Capture the cell that displays the provided text and extract its [X, Y] central coordinate. 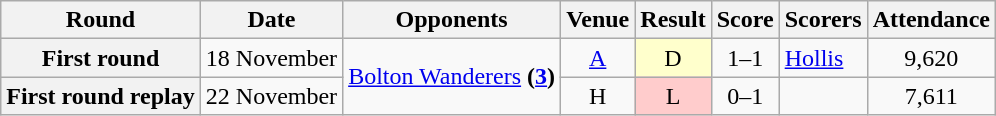
Venue [598, 20]
18 November [271, 58]
First round [101, 58]
First round replay [101, 96]
Scorers [823, 20]
H [598, 96]
Hollis [823, 58]
0–1 [745, 96]
Bolton Wanderers (3) [452, 77]
9,620 [931, 58]
Opponents [452, 20]
1–1 [745, 58]
22 November [271, 96]
Score [745, 20]
L [673, 96]
Date [271, 20]
Round [101, 20]
7,611 [931, 96]
D [673, 58]
A [598, 58]
Attendance [931, 20]
Result [673, 20]
